From the cell containing the given text, extract its center point as (X, Y) coordinate. 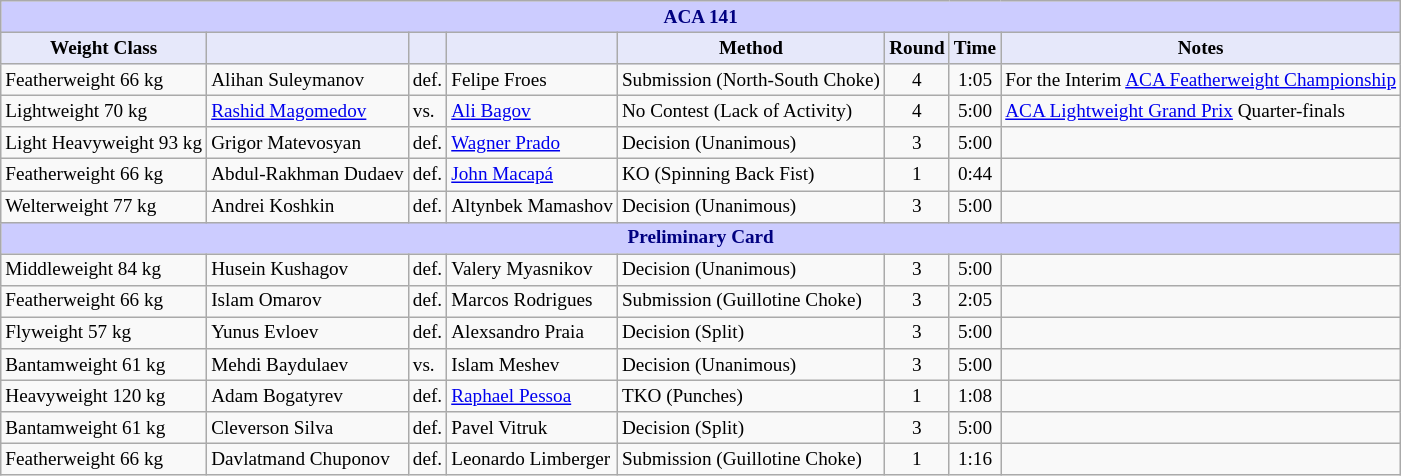
Valery Myasnikov (532, 270)
2:05 (974, 301)
Leonardo Limberger (532, 460)
Ali Bagov (532, 111)
Wagner Prado (532, 143)
TKO (Punches) (750, 396)
ACA 141 (701, 17)
Weight Class (104, 48)
Islam Omarov (308, 301)
Altynbek Mamashov (532, 206)
Felipe Froes (532, 80)
Heavyweight 120 kg (104, 396)
Alihan Suleymanov (308, 80)
Preliminary Card (701, 238)
Time (974, 48)
Andrei Koshkin (308, 206)
Notes (1201, 48)
Husein Kushagov (308, 270)
Yunus Evloev (308, 333)
1:16 (974, 460)
Submission (North-South Choke) (750, 80)
For the Interim ACA Featherweight Championship (1201, 80)
Rashid Magomedov (308, 111)
KO (Spinning Back Fist) (750, 175)
1:05 (974, 80)
Welterweight 77 kg (104, 206)
John Macapá (532, 175)
Cleverson Silva (308, 428)
0:44 (974, 175)
Islam Meshev (532, 365)
Adam Bogatyrev (308, 396)
Middleweight 84 kg (104, 270)
No Contest (Lack of Activity) (750, 111)
ACA Lightweight Grand Prix Quarter-finals (1201, 111)
Flyweight 57 kg (104, 333)
1:08 (974, 396)
Davlatmand Chuponov (308, 460)
Lightweight 70 kg (104, 111)
Abdul-Rakhman Dudaev (308, 175)
Light Heavyweight 93 kg (104, 143)
Mehdi Baydulaev (308, 365)
Marcos Rodrigues (532, 301)
Raphael Pessoa (532, 396)
Alexsandro Praia (532, 333)
Pavel Vitruk (532, 428)
Round (918, 48)
Method (750, 48)
Grigor Matevosyan (308, 143)
